Find where the given text appears and provide that cell's center as (x, y) coordinate. 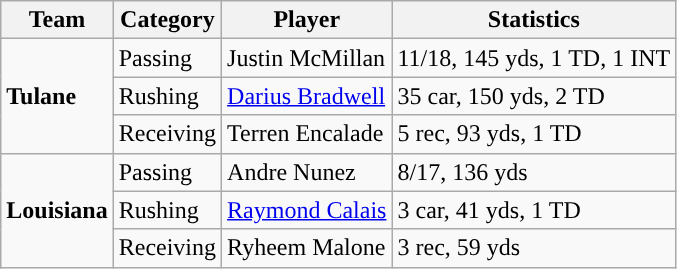
Raymond Calais (307, 210)
Louisiana (57, 210)
8/17, 136 yds (534, 172)
Ryheem Malone (307, 248)
35 car, 150 yds, 2 TD (534, 96)
11/18, 145 yds, 1 TD, 1 INT (534, 58)
Darius Bradwell (307, 96)
Statistics (534, 20)
Tulane (57, 96)
Terren Encalade (307, 134)
Player (307, 20)
Team (57, 20)
Category (167, 20)
Andre Nunez (307, 172)
Justin McMillan (307, 58)
3 rec, 59 yds (534, 248)
5 rec, 93 yds, 1 TD (534, 134)
3 car, 41 yds, 1 TD (534, 210)
